Identify which cell holds the provided text, then report its (x, y) central coordinate. 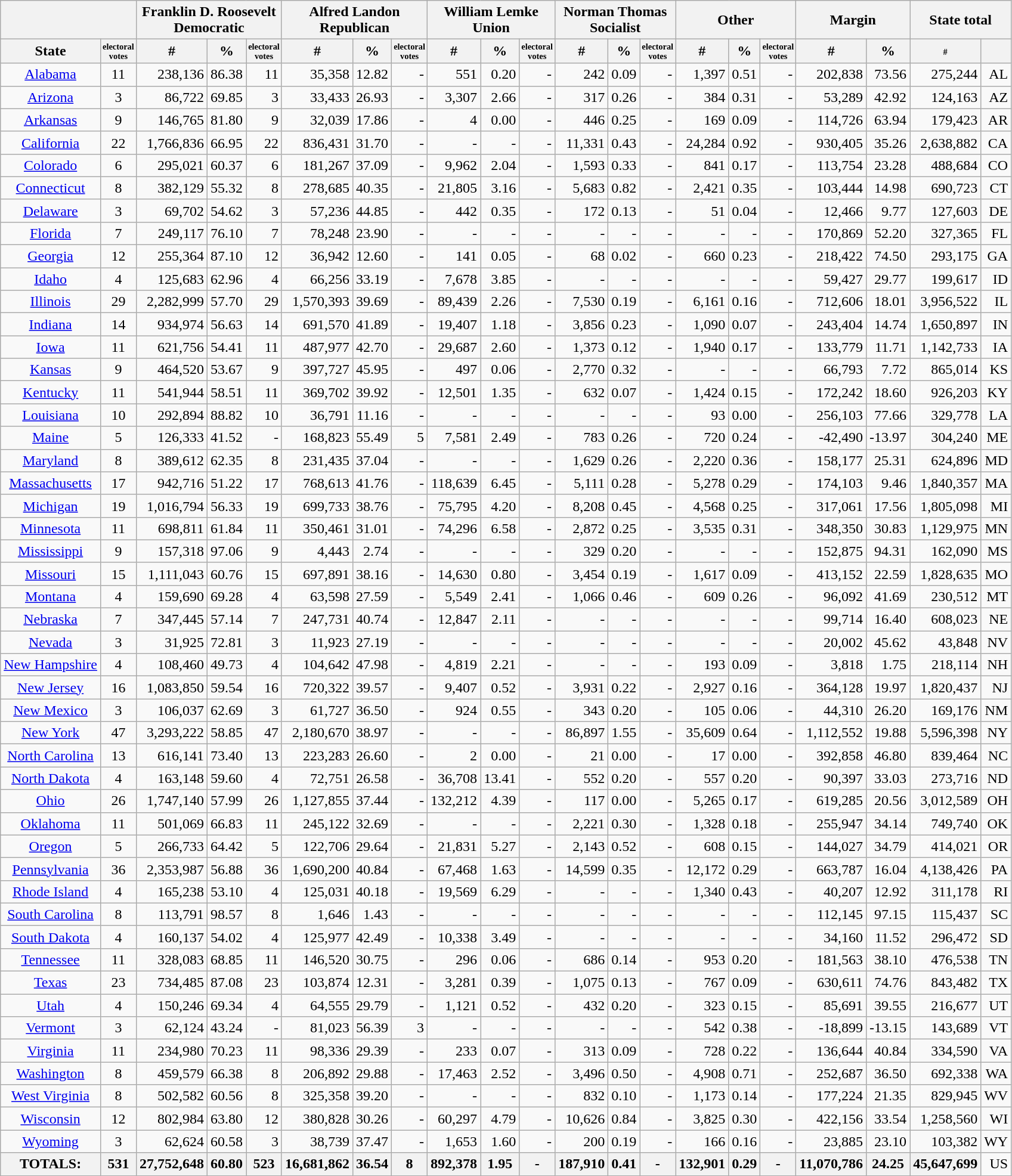
1,766,836 (172, 143)
70.23 (227, 1051)
SD (996, 937)
632 (582, 392)
CO (996, 165)
317,061 (831, 506)
27.59 (372, 596)
2.60 (500, 347)
0.12 (624, 347)
1.55 (624, 733)
487,977 (317, 347)
29.88 (372, 1073)
105 (702, 710)
0.33 (624, 165)
112,145 (831, 914)
69.28 (227, 596)
41.89 (372, 324)
26.93 (372, 97)
61,727 (317, 710)
199,617 (946, 279)
IN (996, 324)
0.71 (744, 1073)
619,285 (831, 801)
839,464 (946, 756)
MO (996, 574)
12.92 (889, 892)
557 (702, 778)
WA (996, 1073)
94.31 (889, 551)
802,984 (172, 1119)
2.66 (500, 97)
97.06 (227, 551)
841 (702, 165)
37.04 (372, 460)
413,152 (831, 574)
3,818 (831, 665)
4,908 (702, 1073)
1,820,437 (946, 688)
11.71 (889, 347)
0.51 (744, 75)
60.58 (227, 1141)
389,612 (172, 460)
392,858 (831, 756)
Tennessee (51, 960)
29.77 (889, 279)
157,318 (172, 551)
56.39 (372, 1028)
230,512 (946, 596)
12.60 (372, 256)
AR (996, 120)
98,336 (317, 1051)
698,811 (172, 528)
749,740 (946, 824)
8,208 (582, 506)
98.57 (227, 914)
Franklin D. RooseveltDemocratic (209, 20)
Mississippi (51, 551)
Maine (51, 438)
29.79 (372, 1005)
30.75 (372, 960)
11,070,786 (831, 1164)
2.49 (500, 438)
90,397 (831, 778)
Ohio (51, 801)
697,891 (317, 574)
-18,899 (831, 1028)
691,570 (317, 324)
256,103 (831, 415)
34.79 (889, 846)
531 (118, 1164)
1,083,850 (172, 688)
7,581 (454, 438)
942,716 (172, 483)
GA (996, 256)
77.66 (889, 415)
10,338 (454, 937)
46.80 (889, 756)
295,021 (172, 165)
South Dakota (51, 937)
IA (996, 347)
152,875 (831, 551)
0.64 (744, 733)
223,283 (317, 756)
0.32 (624, 370)
0.05 (500, 256)
LA (996, 415)
Delaware (51, 211)
2,770 (582, 370)
57.70 (227, 302)
5,683 (582, 188)
24,284 (702, 143)
1,340 (702, 892)
3,281 (454, 983)
38.76 (372, 506)
State (51, 51)
1,805,098 (946, 506)
1,258,560 (946, 1119)
36,708 (454, 778)
64.42 (227, 846)
14.74 (889, 324)
12.31 (372, 983)
3,931 (582, 688)
0.02 (624, 256)
ID (996, 279)
51 (702, 211)
0.18 (744, 824)
108,460 (172, 665)
348,350 (831, 528)
216,677 (946, 1005)
2,282,999 (172, 302)
768,613 (317, 483)
MA (996, 483)
4.79 (500, 1119)
313 (582, 1051)
783 (582, 438)
542 (702, 1028)
78,248 (317, 233)
WV (996, 1096)
380,828 (317, 1119)
Washington (51, 1073)
CA (996, 143)
1,397 (702, 75)
89,439 (454, 302)
73.40 (227, 756)
3.49 (500, 937)
4,138,426 (946, 869)
292,894 (172, 415)
397,727 (317, 370)
369,702 (317, 392)
38.16 (372, 574)
1.63 (500, 869)
49.73 (227, 665)
WY (996, 1141)
Indiana (51, 324)
384 (702, 97)
MI (996, 506)
US (996, 1164)
414,021 (946, 846)
81,023 (317, 1028)
FL (996, 233)
97.15 (889, 914)
Arkansas (51, 120)
Margin (853, 20)
364,128 (831, 688)
33.19 (372, 279)
Colorado (51, 165)
18.60 (889, 392)
4,443 (317, 551)
255,947 (831, 824)
523 (264, 1164)
California (51, 143)
177,224 (831, 1096)
68.85 (227, 960)
19,407 (454, 324)
146,520 (317, 960)
40,207 (831, 892)
35,609 (702, 733)
3,454 (582, 574)
42.92 (889, 97)
Missouri (51, 574)
7,678 (454, 279)
1.60 (500, 1141)
162,090 (946, 551)
118,639 (454, 483)
42.70 (372, 347)
Massachusetts (51, 483)
40.35 (372, 188)
181,267 (317, 165)
249,117 (172, 233)
Rhode Island (51, 892)
Illinois (51, 302)
23,885 (831, 1141)
41.76 (372, 483)
66,793 (831, 370)
1,653 (454, 1141)
621,756 (172, 347)
66.38 (227, 1073)
Virginia (51, 1051)
41.69 (889, 596)
4,819 (454, 665)
296,472 (946, 937)
734,485 (172, 983)
1,111,043 (172, 574)
Idaho (51, 279)
Kansas (51, 370)
692,338 (946, 1073)
1,828,635 (946, 574)
0.41 (624, 1164)
136,644 (831, 1051)
39.92 (372, 392)
158,177 (831, 460)
69.34 (227, 1005)
DE (996, 211)
1.35 (500, 392)
266,733 (172, 846)
7.72 (889, 370)
686 (582, 960)
54.02 (227, 937)
-13.15 (889, 1028)
125,683 (172, 279)
202,838 (831, 75)
9,962 (454, 165)
1,593 (582, 165)
53.67 (227, 370)
926,203 (946, 392)
RI (996, 892)
ND (996, 778)
MD (996, 460)
16.04 (889, 869)
3,307 (454, 97)
66.95 (227, 143)
446 (582, 120)
AZ (996, 97)
Montana (51, 596)
58.51 (227, 392)
NJ (996, 688)
2.11 (500, 620)
1.43 (372, 914)
6,161 (702, 302)
86.38 (227, 75)
Wisconsin (51, 1119)
42.49 (372, 937)
61.84 (227, 528)
2,638,882 (946, 143)
23.10 (889, 1141)
2,353,987 (172, 869)
24.25 (889, 1164)
33.03 (889, 778)
11.16 (372, 415)
238,136 (172, 75)
106,037 (172, 710)
728 (702, 1051)
85,691 (831, 1005)
382,129 (172, 188)
New Mexico (51, 710)
325,358 (317, 1096)
169 (702, 120)
Utah (51, 1005)
Alabama (51, 75)
30.83 (889, 528)
TOTALS: (51, 1164)
9.46 (889, 483)
2,143 (582, 846)
660 (702, 256)
12,501 (454, 392)
168,823 (317, 438)
4,568 (702, 506)
699,733 (317, 506)
476,538 (946, 960)
33,433 (317, 97)
59.54 (227, 688)
56.33 (227, 506)
72,751 (317, 778)
608,023 (946, 620)
62.96 (227, 279)
1,650,897 (946, 324)
1,629 (582, 460)
21,831 (454, 846)
296 (454, 960)
New Jersey (51, 688)
38.10 (889, 960)
1,121 (454, 1005)
63.80 (227, 1119)
930,405 (831, 143)
69.85 (227, 97)
5,278 (702, 483)
27,752,648 (172, 1164)
6.58 (500, 528)
74.76 (889, 983)
25.31 (889, 460)
Kentucky (51, 392)
170,869 (831, 233)
624,896 (946, 460)
Nevada (51, 642)
6.29 (500, 892)
74.50 (889, 256)
127,603 (946, 211)
4.39 (500, 801)
NM (996, 710)
Georgia (51, 256)
497 (454, 370)
21.35 (889, 1096)
12.82 (372, 75)
767 (702, 983)
5,111 (582, 483)
35.26 (889, 143)
93 (702, 415)
66,256 (317, 279)
1,373 (582, 347)
2,421 (702, 188)
0.84 (624, 1119)
3,293,222 (172, 733)
115,437 (946, 914)
0.46 (624, 596)
551 (454, 75)
1,016,794 (172, 506)
0.50 (624, 1073)
278,685 (317, 188)
36.54 (372, 1164)
21,805 (454, 188)
187,910 (582, 1164)
TX (996, 983)
29,687 (454, 347)
NY (996, 733)
45,647,699 (946, 1164)
132,901 (702, 1164)
953 (702, 960)
62,124 (172, 1028)
43,848 (946, 642)
843,482 (946, 983)
442 (454, 211)
616,141 (172, 756)
Wyoming (51, 1141)
60,297 (454, 1119)
124,163 (946, 97)
113,791 (172, 914)
252,687 (831, 1073)
PA (996, 869)
608 (702, 846)
62,624 (172, 1141)
6.45 (500, 483)
-42,490 (831, 438)
OH (996, 801)
163,148 (172, 778)
166 (702, 1141)
304,240 (946, 438)
26.60 (372, 756)
422,156 (831, 1119)
125,977 (317, 937)
Norman ThomasSocialist (615, 20)
Maryland (51, 460)
2,220 (702, 460)
829,945 (946, 1096)
60.56 (227, 1096)
432 (582, 1005)
311,178 (946, 892)
14.98 (889, 188)
39.20 (372, 1096)
1,940 (702, 347)
0.92 (744, 143)
609 (702, 596)
0.55 (500, 710)
Pennsylvania (51, 869)
KS (996, 370)
55.32 (227, 188)
247,731 (317, 620)
Iowa (51, 347)
VA (996, 1051)
245,122 (317, 824)
57,236 (317, 211)
32,039 (317, 120)
1,570,393 (317, 302)
37.09 (372, 165)
75,795 (454, 506)
16.40 (889, 620)
104,642 (317, 665)
630,611 (831, 983)
12,172 (702, 869)
North Dakota (51, 778)
328,083 (172, 960)
218,114 (946, 665)
9,407 (454, 688)
1,424 (702, 392)
37.44 (372, 801)
3,496 (582, 1073)
3,825 (702, 1119)
2,927 (702, 688)
39.69 (372, 302)
96,092 (831, 596)
New Hampshire (51, 665)
Connecticut (51, 188)
172,242 (831, 392)
1,129,975 (946, 528)
113,754 (831, 165)
47.98 (372, 665)
231,435 (317, 460)
1,617 (702, 574)
63,598 (317, 596)
11.52 (889, 937)
45.62 (889, 642)
OK (996, 824)
181,563 (831, 960)
1,646 (317, 914)
1,328 (702, 824)
347,445 (172, 620)
66.83 (227, 824)
1.18 (500, 324)
273,716 (946, 778)
329,778 (946, 415)
5,596,398 (946, 733)
39.57 (372, 688)
327,365 (946, 233)
234,980 (172, 1051)
1,142,733 (946, 347)
13.41 (500, 778)
Vermont (51, 1028)
14,630 (454, 574)
40.18 (372, 892)
233 (454, 1051)
206,892 (317, 1073)
51.22 (227, 483)
58.85 (227, 733)
720,322 (317, 688)
2.52 (500, 1073)
Other (736, 20)
MT (996, 596)
81.80 (227, 120)
114,726 (831, 120)
21 (582, 756)
9.77 (889, 211)
MS (996, 551)
53.10 (227, 892)
343 (582, 710)
99,714 (831, 620)
State total (961, 20)
0.10 (624, 1096)
17.56 (889, 506)
133,779 (831, 347)
20.56 (889, 801)
87.10 (227, 256)
464,520 (172, 370)
86,897 (582, 733)
165,238 (172, 892)
0.39 (500, 983)
Louisiana (51, 415)
11,923 (317, 642)
2.21 (500, 665)
44.85 (372, 211)
1,840,357 (946, 483)
2.41 (500, 596)
2,872 (582, 528)
3.16 (500, 188)
22.59 (889, 574)
UT (996, 1005)
23.28 (889, 165)
43.24 (227, 1028)
67,468 (454, 869)
892,378 (454, 1164)
0.24 (744, 438)
7,530 (582, 302)
56.88 (227, 869)
3,012,589 (946, 801)
Florida (51, 233)
0.38 (744, 1028)
53,289 (831, 97)
59.60 (227, 778)
0.82 (624, 188)
10,626 (582, 1119)
150,246 (172, 1005)
31.01 (372, 528)
54.62 (227, 211)
0.28 (624, 483)
23.90 (372, 233)
KY (996, 392)
1,173 (702, 1096)
11,331 (582, 143)
143,689 (946, 1028)
62.69 (227, 710)
29.64 (372, 846)
334,590 (946, 1051)
2.26 (500, 302)
54.41 (227, 347)
59,427 (831, 279)
832 (582, 1096)
541,944 (172, 392)
1,090 (702, 324)
0.80 (500, 574)
1,127,855 (317, 801)
26.58 (372, 778)
122,706 (317, 846)
5,549 (454, 596)
27.19 (372, 642)
125,031 (317, 892)
174,103 (831, 483)
663,787 (831, 869)
88.82 (227, 415)
OR (996, 846)
502,582 (172, 1096)
55.49 (372, 438)
17.86 (372, 120)
3,535 (702, 528)
160,137 (172, 937)
34,160 (831, 937)
17,463 (454, 1073)
103,874 (317, 983)
323 (702, 1005)
62.35 (227, 460)
0.36 (744, 460)
218,422 (831, 256)
Oregon (51, 846)
293,175 (946, 256)
76.10 (227, 233)
141 (454, 256)
44,310 (831, 710)
255,364 (172, 256)
30.26 (372, 1119)
AL (996, 75)
34.14 (889, 824)
275,244 (946, 75)
South Carolina (51, 914)
29.39 (372, 1051)
18.01 (889, 302)
NV (996, 642)
1,066 (582, 596)
CT (996, 188)
836,431 (317, 143)
60.37 (227, 165)
60.80 (227, 1164)
45.95 (372, 370)
NH (996, 665)
36,791 (317, 415)
31.70 (372, 143)
32.69 (372, 824)
488,684 (946, 165)
37.47 (372, 1141)
Alfred LandonRepublican (354, 20)
1.95 (500, 1164)
16,681,862 (317, 1164)
69,702 (172, 211)
2,221 (582, 824)
Arizona (51, 97)
146,765 (172, 120)
56.63 (227, 324)
3,856 (582, 324)
Oklahoma (51, 824)
12,847 (454, 620)
193 (702, 665)
ME (996, 438)
52.20 (889, 233)
0.45 (624, 506)
57.99 (227, 801)
38,739 (317, 1141)
144,027 (831, 846)
57.14 (227, 620)
1.75 (889, 665)
243,404 (831, 324)
242 (582, 75)
14,599 (582, 869)
31,925 (172, 642)
NC (996, 756)
159,690 (172, 596)
924 (454, 710)
934,974 (172, 324)
1,112,552 (831, 733)
William LemkeUnion (491, 20)
1,075 (582, 983)
Texas (51, 983)
-13.97 (889, 438)
72.81 (227, 642)
4.20 (500, 506)
200 (582, 1141)
87.08 (227, 983)
19.97 (889, 688)
5,265 (702, 801)
68 (582, 256)
2 (454, 756)
MN (996, 528)
3.85 (500, 279)
TN (996, 960)
690,723 (946, 188)
3,956,522 (946, 302)
26.20 (889, 710)
Michigan (51, 506)
19.88 (889, 733)
552 (582, 778)
33.54 (889, 1119)
73.56 (889, 75)
40.74 (372, 620)
329 (582, 551)
NE (996, 620)
317 (582, 97)
41.52 (227, 438)
19,569 (454, 892)
60.76 (227, 574)
39.55 (889, 1005)
712,606 (831, 302)
35,358 (317, 75)
86,722 (172, 97)
WI (996, 1119)
179,423 (946, 120)
865,014 (946, 370)
459,579 (172, 1073)
103,382 (946, 1141)
126,333 (172, 438)
2,180,670 (317, 733)
2.74 (372, 551)
Nebraska (51, 620)
117 (582, 801)
169,176 (946, 710)
172 (582, 211)
West Virginia (51, 1096)
5.27 (500, 846)
SC (996, 914)
20,002 (831, 642)
350,461 (317, 528)
501,069 (172, 824)
VT (996, 1028)
38.97 (372, 733)
Minnesota (51, 528)
64,555 (317, 1005)
North Carolina (51, 756)
12,466 (831, 211)
103,444 (831, 188)
1,747,140 (172, 801)
1,690,200 (317, 869)
New York (51, 733)
IL (996, 302)
720 (702, 438)
0.04 (744, 211)
74,296 (454, 528)
2.04 (500, 165)
63.94 (889, 120)
36,942 (317, 256)
132,212 (454, 801)
